Output the [X, Y] coordinate of the center of the cell containing the given text.  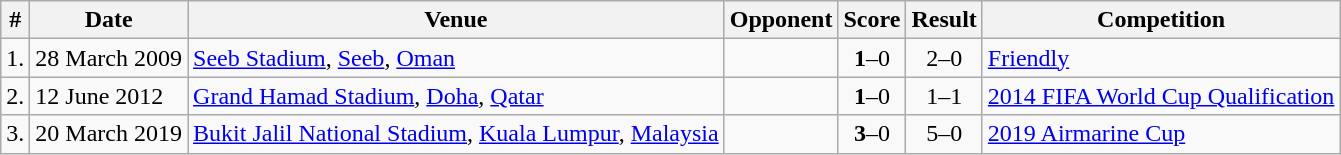
Date [109, 20]
3–0 [872, 134]
1–1 [944, 96]
2. [16, 96]
Competition [1161, 20]
Opponent [781, 20]
12 June 2012 [109, 96]
Venue [456, 20]
2019 Airmarine Cup [1161, 134]
Bukit Jalil National Stadium, Kuala Lumpur, Malaysia [456, 134]
Grand Hamad Stadium, Doha, Qatar [456, 96]
2–0 [944, 58]
Result [944, 20]
1. [16, 58]
28 March 2009 [109, 58]
Score [872, 20]
# [16, 20]
3. [16, 134]
5–0 [944, 134]
Friendly [1161, 58]
2014 FIFA World Cup Qualification [1161, 96]
Seeb Stadium, Seeb, Oman [456, 58]
20 March 2019 [109, 134]
